From the cell containing the given text, extract its center point as (X, Y) coordinate. 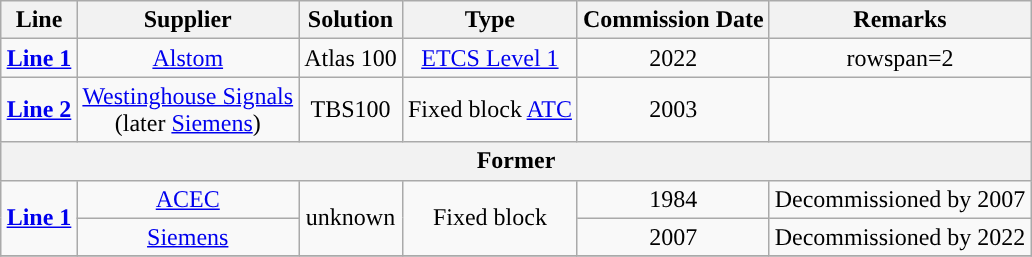
Line (39, 20)
2003 (673, 110)
ETCS Level 1 (490, 58)
2007 (673, 237)
Type (490, 20)
Decommissioned by 2022 (900, 237)
ACEC (188, 199)
Westinghouse Signals(later Siemens) (188, 110)
Commission Date (673, 20)
1984 (673, 199)
Line 2 (39, 110)
Fixed block (490, 218)
Supplier (188, 20)
Remarks (900, 20)
TBS100 (351, 110)
2022 (673, 58)
Former (516, 161)
Decommissioned by 2007 (900, 199)
Solution (351, 20)
Fixed block ATC (490, 110)
Atlas 100 (351, 58)
Siemens (188, 237)
Alstom (188, 58)
rowspan=2 (900, 58)
unknown (351, 218)
